From the cell containing the given text, extract its center point as (x, y) coordinate. 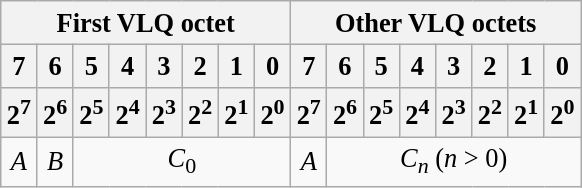
First VLQ octet (146, 22)
B (55, 162)
C0 (182, 162)
Cn (n > 0) (454, 162)
Other VLQ octets (436, 22)
